Identify which cell holds the provided text, then report its (X, Y) central coordinate. 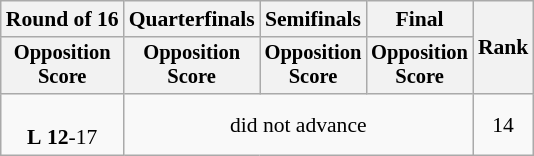
did not advance (298, 124)
Final (420, 19)
Semifinals (314, 19)
Rank (504, 48)
L 12-17 (62, 124)
14 (504, 124)
Round of 16 (62, 19)
Quarterfinals (192, 19)
